From the cell containing the given text, extract its center point as (X, Y) coordinate. 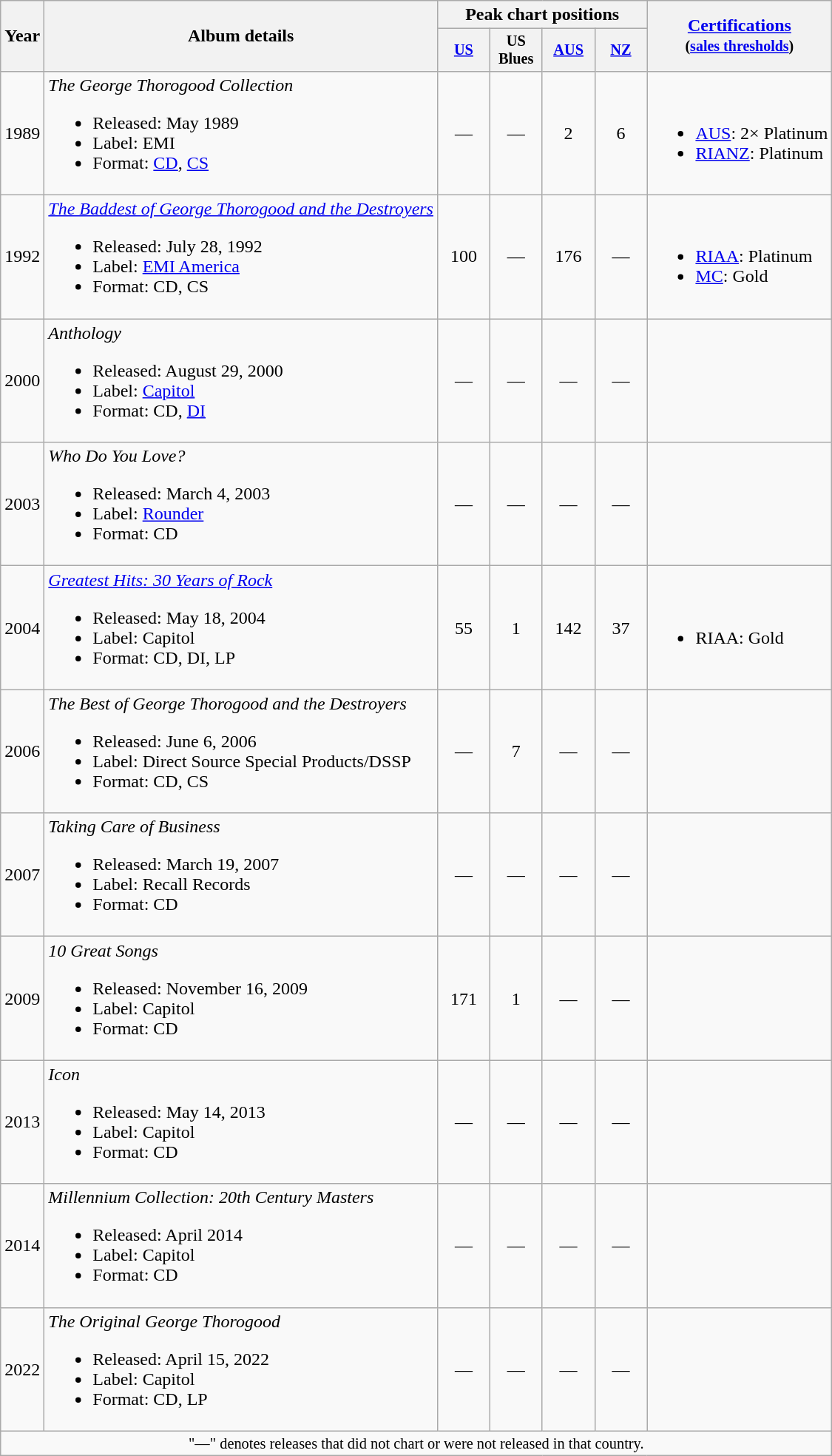
55 (463, 627)
RIAA: PlatinumMC: Gold (740, 257)
NZ (621, 50)
"—" denotes releases that did not chart or were not released in that country. (416, 1443)
AUS (568, 50)
The Baddest of George Thorogood and the DestroyersReleased: July 28, 1992Label: EMI AmericaFormat: CD, CS (241, 257)
142 (568, 627)
Album details (241, 36)
The Original George ThorogoodReleased: April 15, 2022Label: CapitolFormat: CD, LP (241, 1369)
Greatest Hits: 30 Years of RockReleased: May 18, 2004Label: CapitolFormat: CD, DI, LP (241, 627)
2003 (22, 505)
37 (621, 627)
AnthologyReleased: August 29, 2000Label: CapitolFormat: CD, DI (241, 380)
The George Thorogood CollectionReleased: May 1989Label: EMIFormat: CD, CS (241, 133)
6 (621, 133)
2004 (22, 627)
The Best of George Thorogood and the DestroyersReleased: June 6, 2006Label: Direct Source Special Products/DSSPFormat: CD, CS (241, 752)
2007 (22, 874)
1989 (22, 133)
2006 (22, 752)
Taking Care of Business Released: March 19, 2007Label: Recall RecordsFormat: CD (241, 874)
2000 (22, 380)
Certifications(sales thresholds) (740, 36)
2022 (22, 1369)
7 (516, 752)
Millennium Collection: 20th Century MastersReleased: April 2014Label: CapitolFormat: CD (241, 1246)
171 (463, 999)
Who Do You Love?Released: March 4, 2003Label: RounderFormat: CD (241, 505)
100 (463, 257)
IconReleased: May 14, 2013Label: CapitolFormat: CD (241, 1122)
RIAA: Gold (740, 627)
1992 (22, 257)
2014 (22, 1246)
2009 (22, 999)
2013 (22, 1122)
Peak chart positions (541, 15)
Year (22, 36)
2 (568, 133)
US (463, 50)
10 Great SongsReleased: November 16, 2009Label: CapitolFormat: CD (241, 999)
US Blues (516, 50)
AUS: 2× PlatinumRIANZ: Platinum (740, 133)
176 (568, 257)
